Determine the [x, y] coordinate at the center of the cell enclosing the given text.  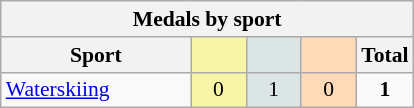
Sport [96, 55]
Medals by sport [208, 19]
Waterskiing [96, 90]
Total [384, 55]
